Find where the given text appears and provide that cell's center as [x, y] coordinate. 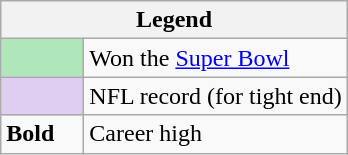
Legend [174, 20]
Bold [42, 134]
Career high [216, 134]
Won the Super Bowl [216, 58]
NFL record (for tight end) [216, 96]
